Pinpoint the cell where the given text exists, returning its [x, y] midpoint coordinate. 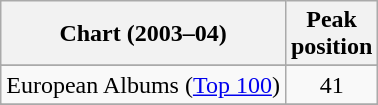
41 [331, 85]
Chart (2003–04) [144, 34]
Peakposition [331, 34]
European Albums (Top 100) [144, 85]
